Search for the cell housing the specified text and yield its [X, Y] center coordinate. 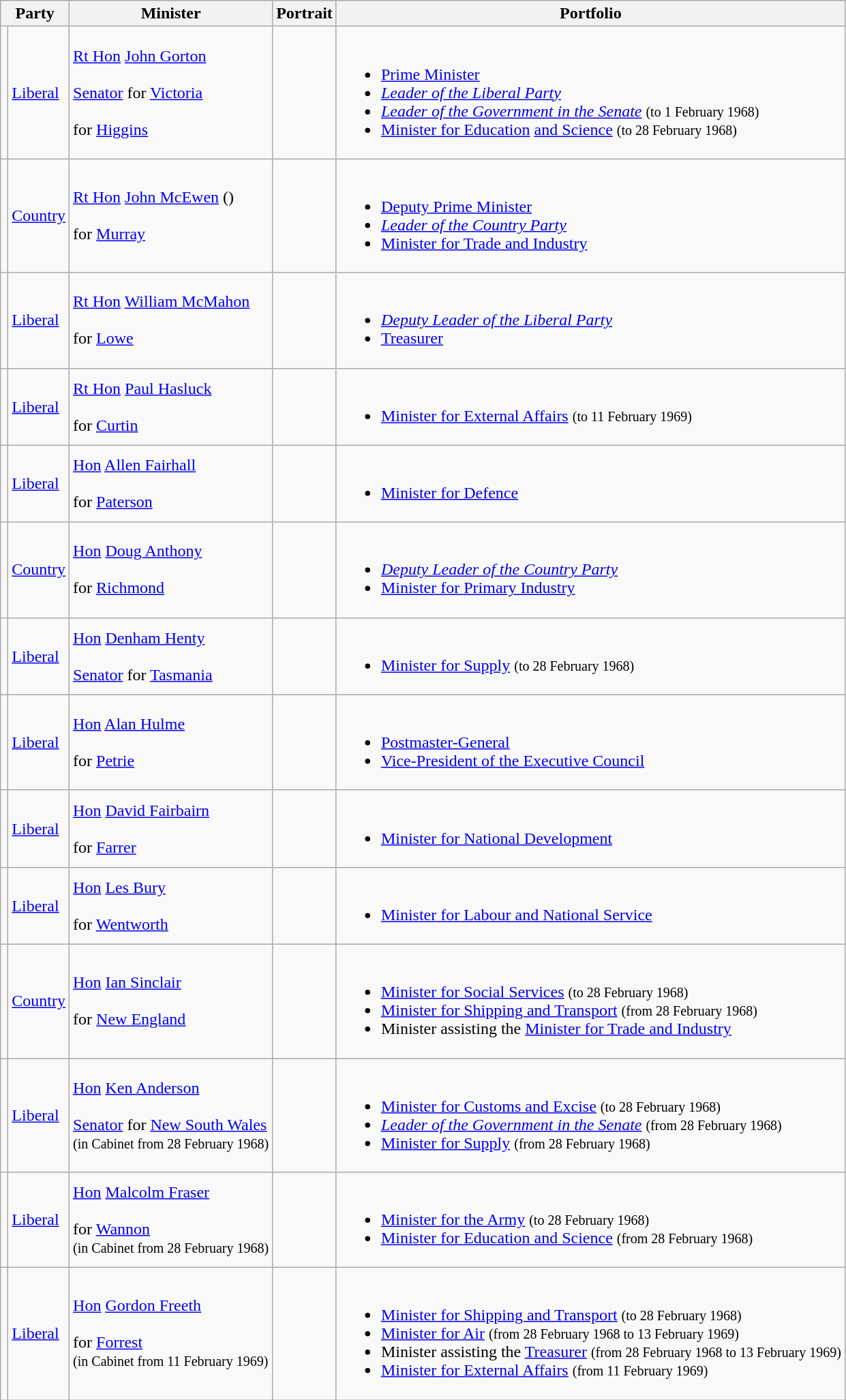
Portfolio [590, 14]
Hon Alan Hulme for Petrie [171, 742]
Hon Ian Sinclair for New England [171, 1001]
Minister for Supply (to 28 February 1968) [590, 656]
Minister for the Army (to 28 February 1968)Minister for Education and Science (from 28 February 1968) [590, 1220]
Minister for National Development [590, 829]
Minister for External Affairs (to 11 February 1969) [590, 406]
Deputy Leader of the Liberal PartyTreasurer [590, 320]
Postmaster-GeneralVice-President of the Executive Council [590, 742]
Rt Hon William McMahon for Lowe [171, 320]
Party [35, 14]
Hon Ken Anderson Senator for New South Wales (in Cabinet from 28 February 1968) [171, 1115]
Hon David Fairbairn for Farrer [171, 829]
Hon Doug Anthony for Richmond [171, 570]
Deputy Leader of the Country PartyMinister for Primary Industry [590, 570]
Hon Malcolm Fraser for Wannon (in Cabinet from 28 February 1968) [171, 1220]
Hon Gordon Freeth for Forrest (in Cabinet from 11 February 1969) [171, 1334]
Minister [171, 14]
Hon Les Bury for Wentworth [171, 905]
Hon Denham Henty Senator for Tasmania [171, 656]
Rt Hon John McEwen () for Murray [171, 215]
Portrait [305, 14]
Minister for Defence [590, 484]
Hon Allen Fairhall for Paterson [171, 484]
Rt Hon John Gorton Senator for Victoria for Higgins [171, 93]
Rt Hon Paul Hasluck for Curtin [171, 406]
Minister for Labour and National Service [590, 905]
Deputy Prime MinisterLeader of the Country PartyMinister for Trade and Industry [590, 215]
